Determine the [x, y] coordinate at the center of the cell enclosing the given text.  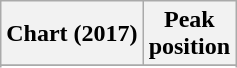
Chart (2017) [72, 34]
Peakposition [189, 34]
